Search for the cell housing the specified text and yield its (x, y) center coordinate. 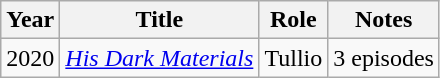
Year (30, 20)
3 episodes (384, 58)
Role (294, 20)
Tullio (294, 58)
2020 (30, 58)
Title (160, 20)
His Dark Materials (160, 58)
Notes (384, 20)
